Locate the cell with the specified text and output its (x, y) center coordinate. 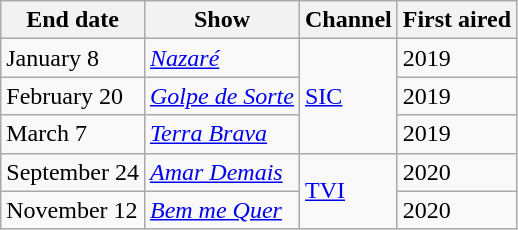
November 12 (73, 210)
Terra Brava (222, 134)
January 8 (73, 58)
SIC (348, 96)
September 24 (73, 172)
Nazaré (222, 58)
Bem me Quer (222, 210)
Channel (348, 20)
Show (222, 20)
First aired (456, 20)
TVI (348, 191)
Amar Demais (222, 172)
March 7 (73, 134)
End date (73, 20)
Golpe de Sorte (222, 96)
February 20 (73, 96)
